Identify which cell holds the provided text, then report its (X, Y) central coordinate. 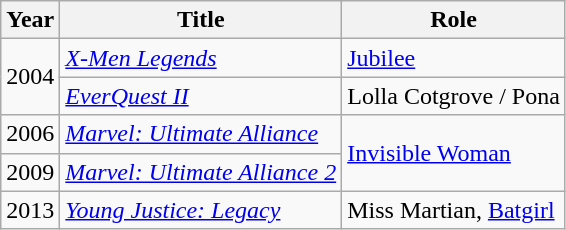
Marvel: Ultimate Alliance 2 (201, 172)
Jubilee (454, 58)
Title (201, 20)
Marvel: Ultimate Alliance (201, 134)
Role (454, 20)
X-Men Legends (201, 58)
Miss Martian, Batgirl (454, 210)
Invisible Woman (454, 153)
Lolla Cotgrove / Pona (454, 96)
2009 (30, 172)
2006 (30, 134)
2004 (30, 77)
2013 (30, 210)
Year (30, 20)
Young Justice: Legacy (201, 210)
EverQuest II (201, 96)
